Locate the cell with the specified text and output its [x, y] center coordinate. 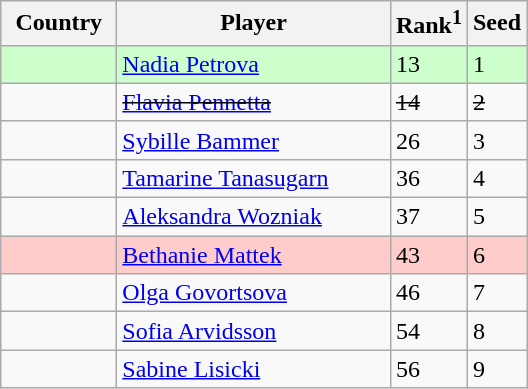
Sybille Bammer [254, 140]
5 [496, 217]
Seed [496, 24]
Sabine Lisicki [254, 369]
Tamarine Tanasugarn [254, 178]
6 [496, 255]
8 [496, 331]
Flavia Pennetta [254, 102]
36 [428, 178]
Aleksandra Wozniak [254, 217]
Nadia Petrova [254, 64]
56 [428, 369]
14 [428, 102]
7 [496, 293]
37 [428, 217]
9 [496, 369]
26 [428, 140]
13 [428, 64]
Bethanie Mattek [254, 255]
43 [428, 255]
3 [496, 140]
1 [496, 64]
Player [254, 24]
Sofia Arvidsson [254, 331]
4 [496, 178]
Rank1 [428, 24]
46 [428, 293]
Olga Govortsova [254, 293]
2 [496, 102]
Country [59, 24]
54 [428, 331]
